Pinpoint the cell where the given text exists, returning its [X, Y] midpoint coordinate. 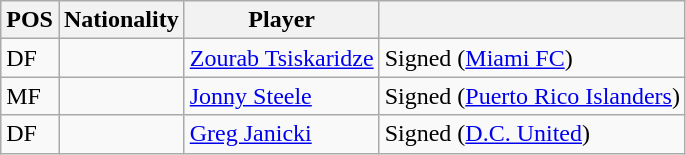
MF [30, 96]
Nationality [121, 20]
Jonny Steele [282, 96]
Greg Janicki [282, 134]
POS [30, 20]
Player [282, 20]
Zourab Tsiskaridze [282, 58]
Signed (D.C. United) [532, 134]
Signed (Puerto Rico Islanders) [532, 96]
Signed (Miami FC) [532, 58]
